Find where the given text appears and provide that cell's center as [X, Y] coordinate. 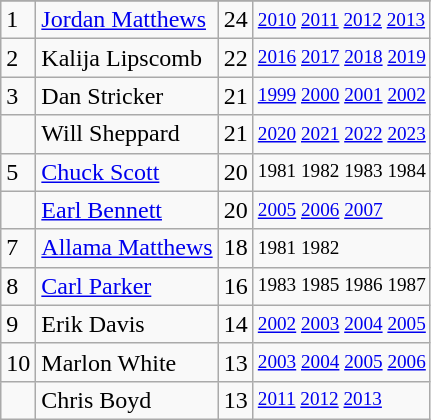
2020 2021 2022 2023 [342, 134]
1981 1982 1983 1984 [342, 172]
1 [18, 20]
14 [236, 324]
9 [18, 324]
Erik Davis [127, 324]
Will Sheppard [127, 134]
2005 2006 2007 [342, 210]
24 [236, 20]
Allama Matthews [127, 248]
3 [18, 96]
1981 1982 [342, 248]
Chuck Scott [127, 172]
Jordan Matthews [127, 20]
Earl Bennett [127, 210]
Carl Parker [127, 286]
7 [18, 248]
2002 2003 2004 2005 [342, 324]
Chris Boyd [127, 400]
Kalija Lipscomb [127, 58]
5 [18, 172]
2016 2017 2018 2019 [342, 58]
22 [236, 58]
Marlon White [127, 362]
2011 2012 2013 [342, 400]
8 [18, 286]
2003 2004 2005 2006 [342, 362]
2 [18, 58]
16 [236, 286]
2010 2011 2012 2013 [342, 20]
Dan Stricker [127, 96]
1983 1985 1986 1987 [342, 286]
18 [236, 248]
1999 2000 2001 2002 [342, 96]
10 [18, 362]
